Find where the given text appears and provide that cell's center as (x, y) coordinate. 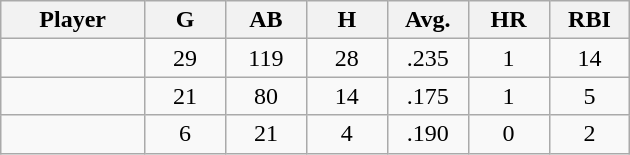
.235 (428, 58)
Player (73, 20)
6 (186, 134)
0 (508, 134)
.190 (428, 134)
28 (346, 58)
RBI (590, 20)
119 (266, 58)
Avg. (428, 20)
29 (186, 58)
AB (266, 20)
80 (266, 96)
4 (346, 134)
H (346, 20)
G (186, 20)
2 (590, 134)
.175 (428, 96)
HR (508, 20)
5 (590, 96)
